Return the (X, Y) coordinate for the center point of the cell that contains the specified text.  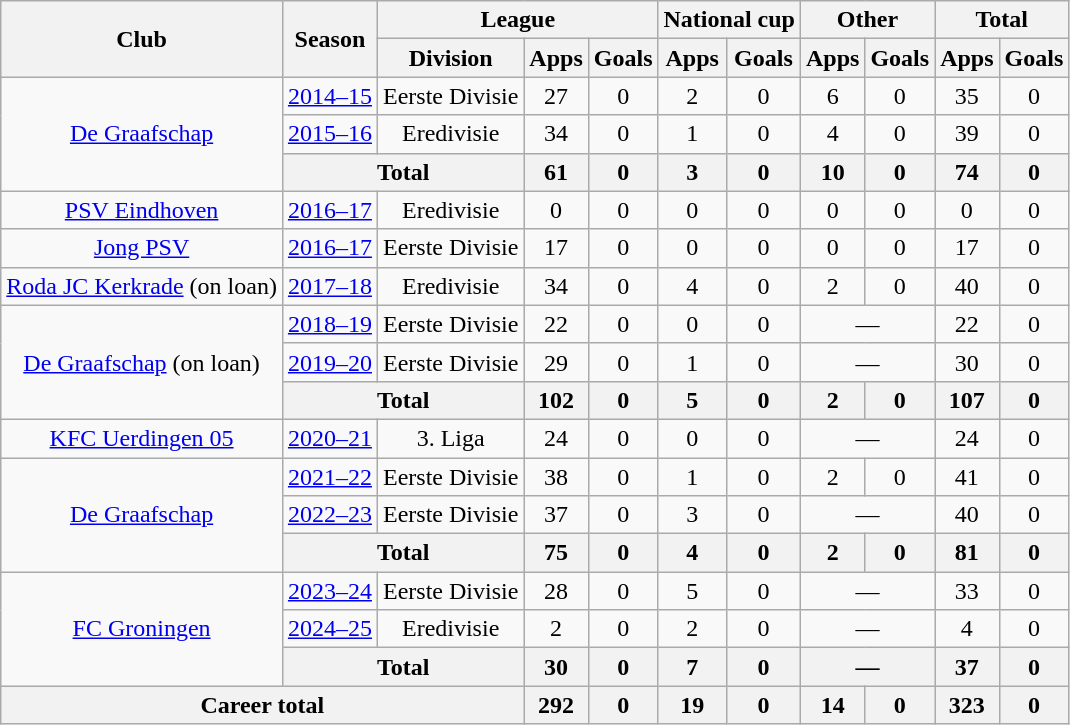
Jong PSV (142, 248)
2023–24 (330, 591)
61 (556, 172)
75 (556, 553)
Other (867, 20)
3. Liga (450, 438)
Roda JC Kerkrade (on loan) (142, 286)
2020–21 (330, 438)
2015–16 (330, 134)
2021–22 (330, 477)
35 (967, 96)
League (518, 20)
2024–25 (330, 629)
PSV Eindhoven (142, 210)
14 (832, 705)
27 (556, 96)
29 (556, 362)
33 (967, 591)
323 (967, 705)
2014–15 (330, 96)
19 (692, 705)
39 (967, 134)
41 (967, 477)
Season (330, 39)
National cup (729, 20)
102 (556, 400)
De Graafschap (on loan) (142, 362)
6 (832, 96)
7 (692, 667)
74 (967, 172)
81 (967, 553)
10 (832, 172)
Division (450, 58)
2019–20 (330, 362)
FC Groningen (142, 629)
Career total (262, 705)
2022–23 (330, 515)
107 (967, 400)
2018–19 (330, 324)
2017–18 (330, 286)
Club (142, 39)
28 (556, 591)
KFC Uerdingen 05 (142, 438)
38 (556, 477)
292 (556, 705)
